Detect which cell encompasses the target text, then output its [X, Y] center coordinate. 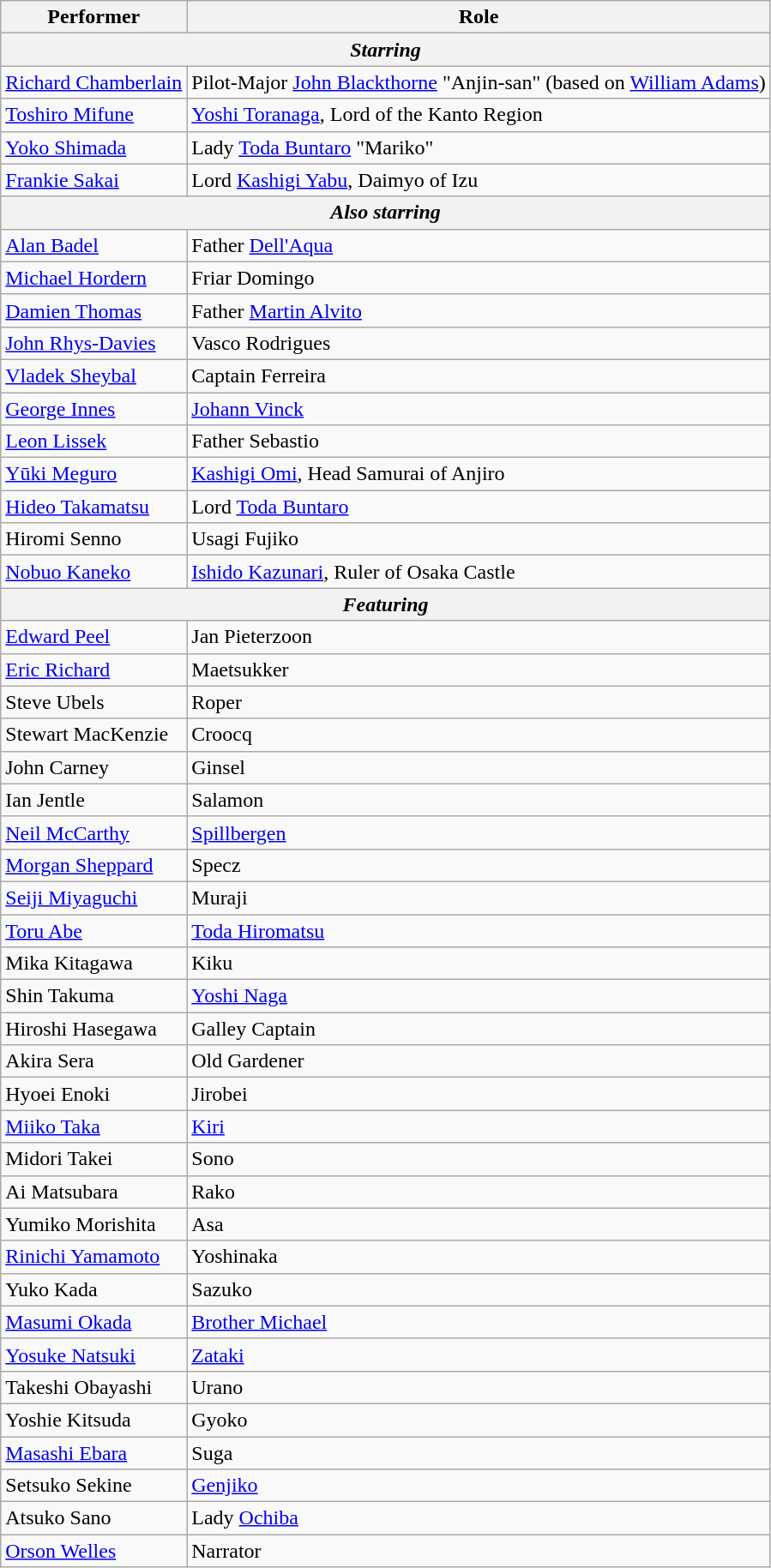
Friar Domingo [479, 278]
Michael Hordern [94, 278]
Takeshi Obayashi [94, 1387]
Zataki [479, 1355]
Johann Vinck [479, 409]
Setsuko Sekine [94, 1486]
Yoshi Naga [479, 996]
Featuring [386, 604]
Muraji [479, 898]
Neil McCarthy [94, 832]
Lady Ochiba [479, 1518]
Lord Toda Buntaro [479, 507]
Usagi Fujiko [479, 539]
Genjiko [479, 1486]
Edward Peel [94, 637]
Old Gardener [479, 1061]
Yoko Shimada [94, 147]
Eric Richard [94, 670]
Mika Kitagawa [94, 964]
Stewart MacKenzie [94, 735]
Maetsukker [479, 670]
Leon Lissek [94, 442]
Akira Sera [94, 1061]
Spillbergen [479, 832]
Seiji Miyaguchi [94, 898]
Alan Badel [94, 245]
Masashi Ebara [94, 1453]
Orson Welles [94, 1551]
Frankie Sakai [94, 180]
Ai Matsubara [94, 1192]
Salamon [479, 800]
Vasco Rodrigues [479, 343]
Jirobei [479, 1094]
Yoshinaka [479, 1257]
John Carney [94, 767]
Specz [479, 865]
George Innes [94, 409]
Hyoei Enoki [94, 1094]
Yoshie Kitsuda [94, 1420]
Toshiro Mifune [94, 115]
Father Dell'Aqua [479, 245]
Toru Abe [94, 930]
Pilot-Major John Blackthorne "Anjin-san" (based on William Adams) [479, 82]
Hideo Takamatsu [94, 507]
Steve Ubels [94, 702]
Performer [94, 17]
Masumi Okada [94, 1322]
Kiri [479, 1126]
Rinichi Yamamoto [94, 1257]
Father Sebastio [479, 442]
Lady Toda Buntaro "Mariko" [479, 147]
Also starring [386, 213]
Yumiko Morishita [94, 1224]
Starring [386, 50]
Midori Takei [94, 1159]
Gyoko [479, 1420]
Ian Jentle [94, 800]
Hiromi Senno [94, 539]
Yūki Meguro [94, 474]
Asa [479, 1224]
Yuko Kada [94, 1289]
Ishido Kazunari, Ruler of Osaka Castle [479, 572]
Richard Chamberlain [94, 82]
John Rhys-Davies [94, 343]
Hiroshi Hasegawa [94, 1029]
Croocq [479, 735]
Shin Takuma [94, 996]
Rako [479, 1192]
Kiku [479, 964]
Urano [479, 1387]
Yosuke Natsuki [94, 1355]
Toda Hiromatsu [479, 930]
Sono [479, 1159]
Brother Michael [479, 1322]
Narrator [479, 1551]
Sazuko [479, 1289]
Morgan Sheppard [94, 865]
Galley Captain [479, 1029]
Jan Pieterzoon [479, 637]
Damien Thomas [94, 310]
Kashigi Omi, Head Samurai of Anjiro [479, 474]
Father Martin Alvito [479, 310]
Yoshi Toranaga, Lord of the Kanto Region [479, 115]
Role [479, 17]
Roper [479, 702]
Vladek Sheybal [94, 375]
Lord Kashigi Yabu, Daimyo of Izu [479, 180]
Ginsel [479, 767]
Captain Ferreira [479, 375]
Miiko Taka [94, 1126]
Nobuo Kaneko [94, 572]
Suga [479, 1453]
Atsuko Sano [94, 1518]
